Detect which cell encompasses the target text, then output its (X, Y) center coordinate. 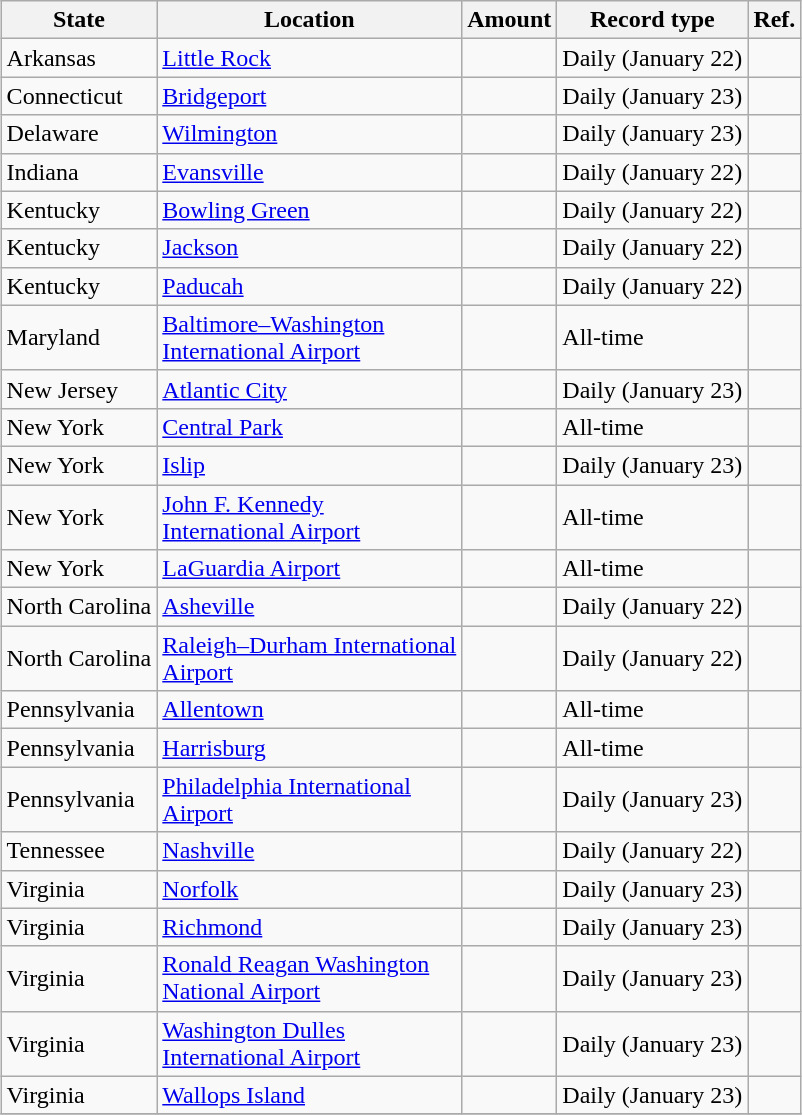
New Jersey (79, 389)
Asheville (310, 607)
Wilmington (310, 134)
Wallops Island (310, 1095)
Harrisburg (310, 748)
Jackson (310, 248)
Record type (652, 20)
Evansville (310, 172)
LaGuardia Airport (310, 569)
Indiana (79, 172)
Norfolk (310, 889)
State (79, 20)
Connecticut (79, 96)
Atlantic City (310, 389)
Maryland (79, 338)
Little Rock (310, 58)
Delaware (79, 134)
John F. KennedyInternational Airport (310, 516)
Richmond (310, 927)
Raleigh–Durham InternationalAirport (310, 658)
Ref. (774, 20)
Nashville (310, 851)
Philadelphia InternationalAirport (310, 800)
Arkansas (79, 58)
Washington DullesInternational Airport (310, 1044)
Amount (510, 20)
Tennessee (79, 851)
Paducah (310, 286)
Central Park (310, 427)
Ronald Reagan WashingtonNational Airport (310, 978)
Location (310, 20)
Baltimore–WashingtonInternational Airport (310, 338)
Islip (310, 465)
Bowling Green (310, 210)
Allentown (310, 710)
Bridgeport (310, 96)
